From the cell containing the given text, extract its center point as [X, Y] coordinate. 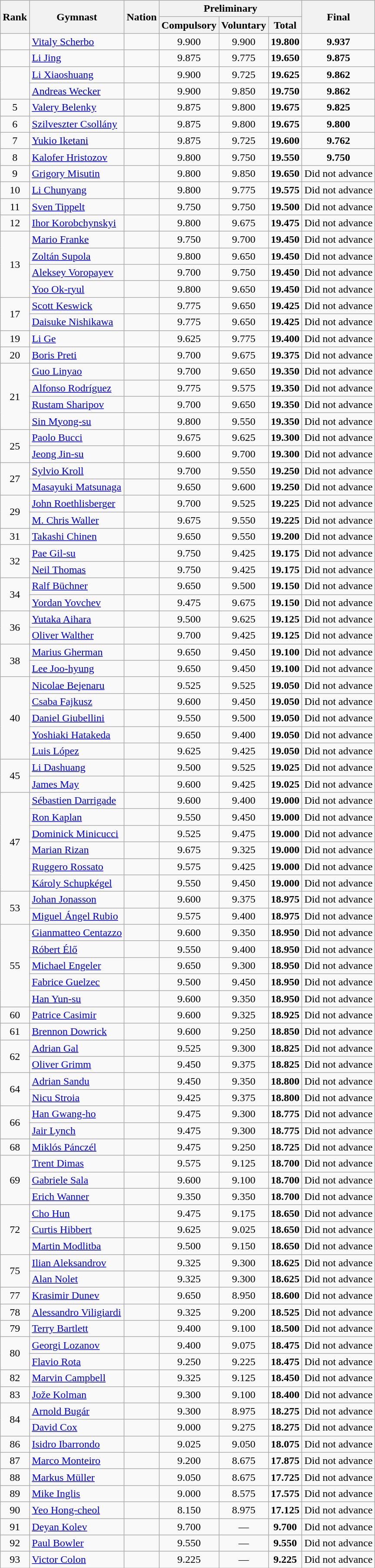
19 [15, 339]
72 [15, 1229]
Gymnast [77, 17]
Jair Lynch [77, 1131]
9.075 [243, 1345]
80 [15, 1353]
9.150 [243, 1246]
62 [15, 1056]
Jeong Jin-su [77, 454]
86 [15, 1444]
Yoo Ok-ryul [77, 289]
18.450 [286, 1378]
John Roethlisberger [77, 504]
Flavio Rota [77, 1362]
Gabriele Sala [77, 1180]
8.950 [243, 1296]
18.525 [286, 1312]
17.875 [286, 1460]
10 [15, 190]
68 [15, 1147]
Yukio Iketani [77, 140]
Victor Colon [77, 1560]
Aleksey Voropayev [77, 273]
19.400 [286, 339]
64 [15, 1089]
84 [15, 1419]
91 [15, 1526]
Adrian Gal [77, 1048]
18.600 [286, 1296]
Miguel Ángel Rubio [77, 916]
78 [15, 1312]
Patrice Casimir [77, 1015]
Martin Modlitba [77, 1246]
18.725 [286, 1147]
Ihor Korobchynskyi [77, 223]
Yoshiaki Hatakeda [77, 735]
Ilian Aleksandrov [77, 1263]
Han Yun-su [77, 998]
90 [15, 1510]
Oliver Walther [77, 636]
45 [15, 776]
Yordan Yovchev [77, 603]
60 [15, 1015]
Voluntary [243, 25]
Brennon Dowrick [77, 1032]
17.575 [286, 1493]
Gianmatteo Centazzo [77, 932]
Erich Wanner [77, 1196]
Curtis Hibbert [77, 1229]
83 [15, 1395]
Sébastien Darrigade [77, 801]
Jože Kolman [77, 1395]
19.600 [286, 140]
Marian Rizan [77, 850]
Szilveszter Csollány [77, 124]
82 [15, 1378]
Marius Gherman [77, 652]
19.750 [286, 91]
Alfonso Rodríguez [77, 388]
8.575 [243, 1493]
Guo Linyao [77, 372]
Krasimir Dunev [77, 1296]
Nicolae Bejenaru [77, 685]
Daniel Giubellini [77, 718]
Paolo Bucci [77, 437]
Dominick Minicucci [77, 834]
79 [15, 1329]
Zoltán Supola [77, 256]
Deyan Kolev [77, 1526]
Lee Joo-hyung [77, 668]
19.500 [286, 207]
17 [15, 314]
Takashi Chinen [77, 537]
18.925 [286, 1015]
Terry Bartlett [77, 1329]
Fabrice Guelzec [77, 982]
19.575 [286, 190]
Yeo Hong-cheol [77, 1510]
18.850 [286, 1032]
Róbert Élő [77, 949]
21 [15, 396]
9.275 [243, 1428]
Miklós Pánczél [77, 1147]
Neil Thomas [77, 570]
Mike Inglis [77, 1493]
19.200 [286, 537]
9.175 [243, 1213]
Li Jing [77, 58]
17.725 [286, 1477]
18.075 [286, 1444]
9.825 [339, 108]
Kalofer Hristozov [77, 157]
Alessandro Viligiardi [77, 1312]
Compulsory [189, 25]
Yutaka Aihara [77, 619]
Rustam Sharipov [77, 404]
Ruggero Rossato [77, 867]
Arnold Bugár [77, 1411]
Han Gwang-ho [77, 1114]
32 [15, 561]
11 [15, 207]
29 [15, 512]
25 [15, 446]
Rank [15, 17]
Michael Engeler [77, 965]
Oliver Grimm [77, 1065]
James May [77, 784]
Grigory Misutin [77, 173]
87 [15, 1460]
9.937 [339, 42]
55 [15, 965]
Károly Schupkégel [77, 883]
19.625 [286, 75]
18.500 [286, 1329]
19.550 [286, 157]
69 [15, 1180]
Paul Bowler [77, 1543]
Isidro Ibarrondo [77, 1444]
Sylvio Kroll [77, 470]
7 [15, 140]
40 [15, 718]
9 [15, 173]
Csaba Fajkusz [77, 701]
Cho Hun [77, 1213]
88 [15, 1477]
Ralf Büchner [77, 586]
Final [339, 17]
Nation [141, 17]
18.400 [286, 1395]
Boris Preti [77, 355]
Li Chunyang [77, 190]
66 [15, 1122]
David Cox [77, 1428]
47 [15, 842]
Mario Franke [77, 240]
8.150 [189, 1510]
Luis López [77, 751]
Adrian Sandu [77, 1081]
27 [15, 479]
Scott Keswick [77, 306]
34 [15, 594]
19.800 [286, 42]
38 [15, 660]
Sin Myong-su [77, 421]
92 [15, 1543]
93 [15, 1560]
Pae Gil-su [77, 553]
61 [15, 1032]
Vitaly Scherbo [77, 42]
Sven Tippelt [77, 207]
12 [15, 223]
36 [15, 627]
Valery Belenky [77, 108]
6 [15, 124]
Trent Dimas [77, 1164]
5 [15, 108]
77 [15, 1296]
Preliminary [231, 9]
19.475 [286, 223]
89 [15, 1493]
53 [15, 908]
Daisuke Nishikawa [77, 322]
Li Dashuang [77, 768]
19.375 [286, 355]
9.762 [339, 140]
Total [286, 25]
M. Chris Waller [77, 520]
Marco Monteiro [77, 1460]
Andreas Wecker [77, 91]
Georgi Lozanov [77, 1345]
20 [15, 355]
13 [15, 264]
75 [15, 1271]
Ron Kaplan [77, 817]
17.125 [286, 1510]
Marvin Campbell [77, 1378]
Johan Jonasson [77, 900]
8 [15, 157]
Li Xiaoshuang [77, 75]
Markus Müller [77, 1477]
Masayuki Matsunaga [77, 487]
31 [15, 537]
Nicu Stroia [77, 1098]
Alan Nolet [77, 1279]
Li Ge [77, 339]
